Extract the [X, Y] coordinate from the center of the cell holding the provided text.  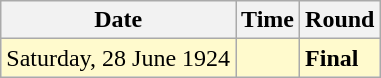
Time [268, 20]
Saturday, 28 June 1924 [118, 58]
Final [340, 58]
Date [118, 20]
Round [340, 20]
